Determine the [X, Y] coordinate at the center of the cell enclosing the given text.  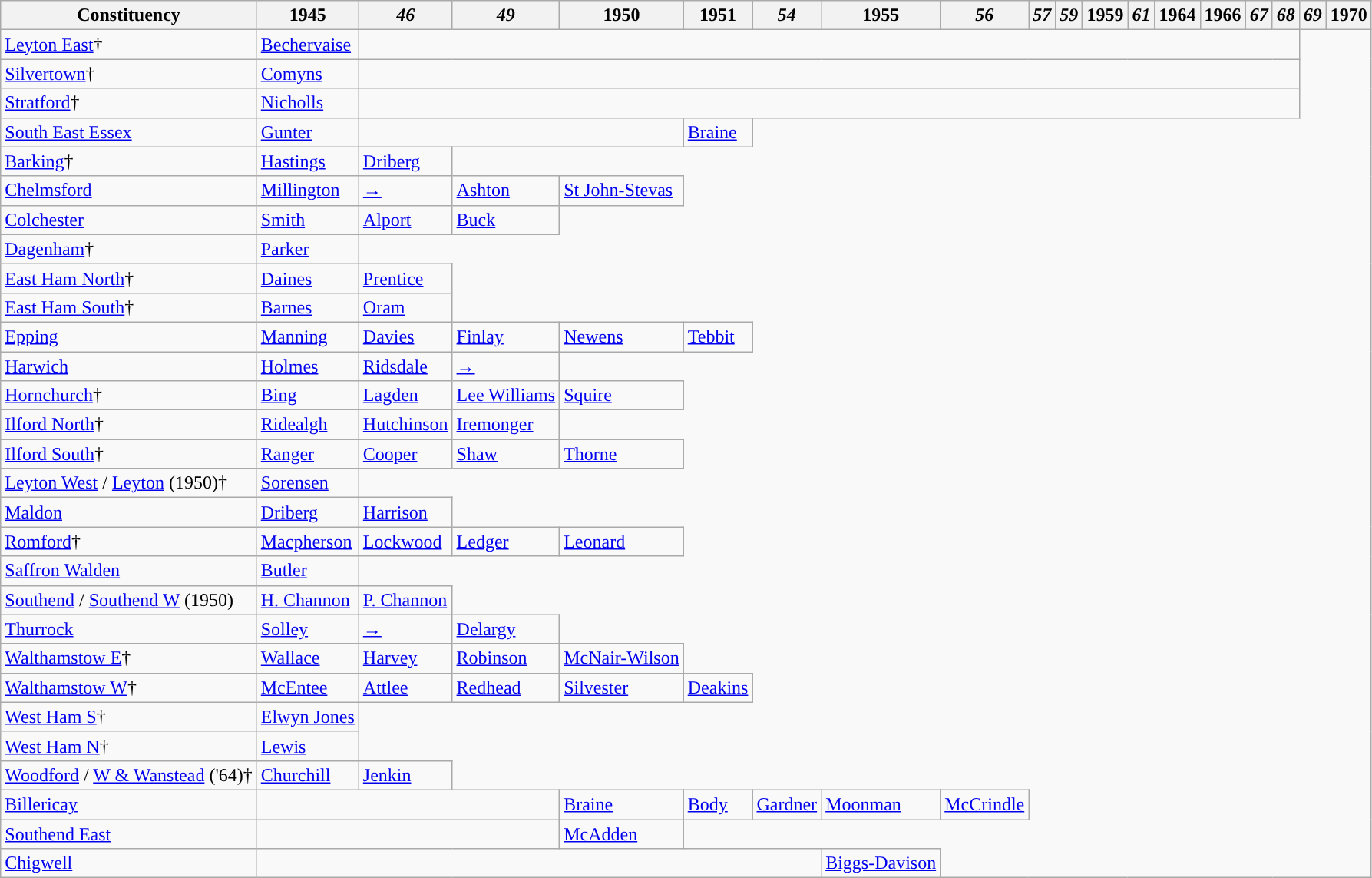
Romford† [129, 542]
Barnes [307, 307]
1970 [1348, 15]
Colchester [129, 220]
Daines [307, 278]
Barking† [129, 161]
Churchill [307, 775]
Ridsdale [405, 366]
1950 [622, 15]
Body [718, 804]
Gardner [787, 804]
Nicholls [307, 103]
Thorne [622, 454]
Smith [307, 220]
Iremonger [506, 425]
61 [1141, 15]
Maldon [129, 512]
Holmes [307, 366]
Epping [129, 336]
Robinson [506, 658]
West Ham S† [129, 717]
McEntee [307, 687]
49 [506, 15]
Ashton [506, 191]
68 [1285, 15]
Millington [307, 191]
Redhead [506, 687]
Biggs-Davison [881, 863]
Alport [405, 220]
Harwich [129, 366]
Silvester [622, 687]
Lee Williams [506, 396]
Squire [622, 396]
Attlee [405, 687]
Sorensen [307, 483]
Davies [405, 336]
Elwyn Jones [307, 717]
Newens [622, 336]
McCrindle [984, 804]
Harvey [405, 658]
Lockwood [405, 542]
Walthamstow W† [129, 687]
1959 [1106, 15]
Chigwell [129, 863]
46 [405, 15]
Gunter [307, 132]
Leyton East† [129, 45]
West Ham N† [129, 746]
H. Channon [307, 600]
P. Channon [405, 600]
Cooper [405, 454]
Wallace [307, 658]
59 [1069, 15]
Shaw [506, 454]
Manning [307, 336]
Macpherson [307, 542]
Chelmsford [129, 191]
56 [984, 15]
Billericay [129, 804]
Thurrock [129, 629]
Silvertown† [129, 74]
Moonman [881, 804]
Constituency [129, 15]
McNair-Wilson [622, 658]
Ilford South† [129, 454]
Lewis [307, 746]
East Ham South† [129, 307]
Buck [506, 220]
Dagenham† [129, 249]
Prentice [405, 278]
Ranger [307, 454]
Deakins [718, 687]
Harrison [405, 512]
1955 [881, 15]
Lagden [405, 396]
Walthamstow E† [129, 658]
Southend East [129, 833]
Oram [405, 307]
1966 [1222, 15]
Hornchurch† [129, 396]
East Ham North† [129, 278]
Stratford† [129, 103]
1964 [1178, 15]
Saffron Walden [129, 571]
Hutchinson [405, 425]
South East Essex [129, 132]
McAdden [622, 833]
Delargy [506, 629]
Ledger [506, 542]
Bing [307, 396]
Solley [307, 629]
Butler [307, 571]
St John-Stevas [622, 191]
Tebbit [718, 336]
Bechervaise [307, 45]
Southend / Southend W (1950) [129, 600]
Jenkin [405, 775]
Leyton West / Leyton (1950)† [129, 483]
Hastings [307, 161]
Woodford / W & Wanstead ('64)† [129, 775]
1951 [718, 15]
Comyns [307, 74]
1945 [307, 15]
67 [1259, 15]
Leonard [622, 542]
57 [1043, 15]
Ilford North† [129, 425]
Ridealgh [307, 425]
54 [787, 15]
69 [1313, 15]
Parker [307, 249]
Finlay [506, 336]
